Capture the cell that displays the provided text and extract its [x, y] central coordinate. 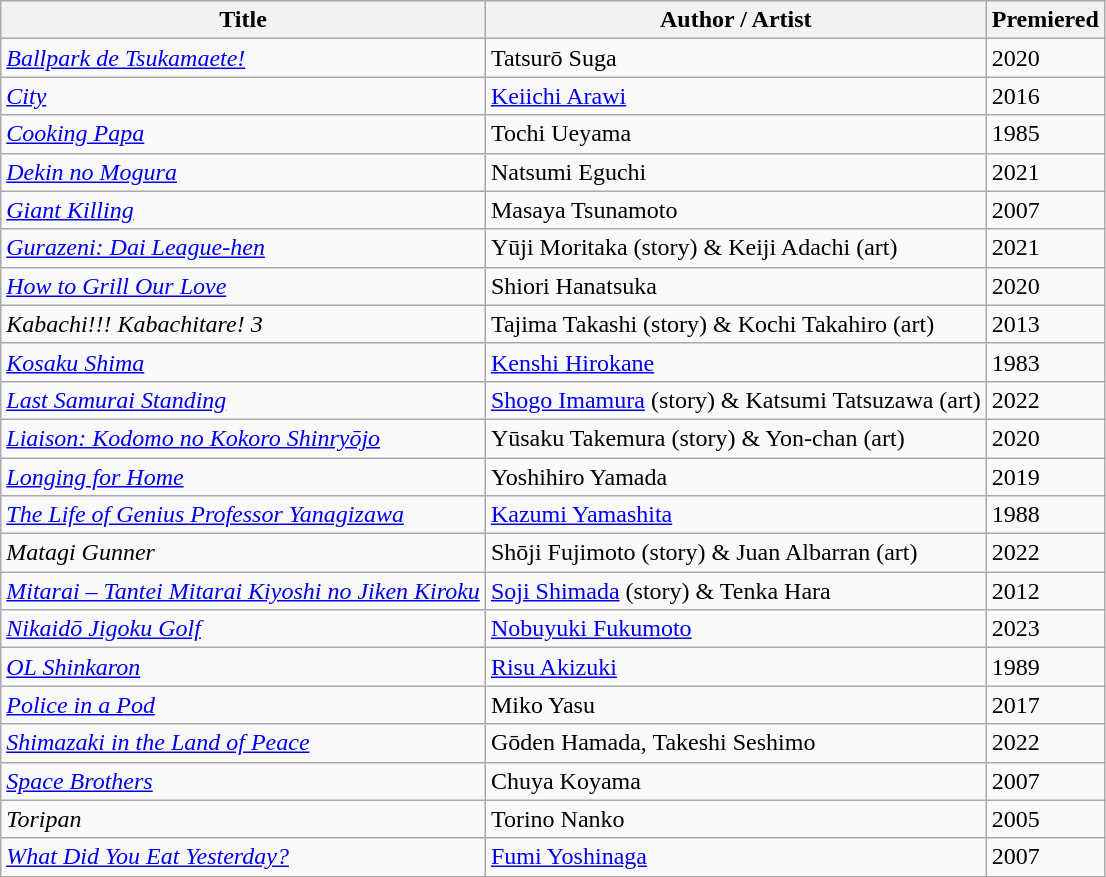
1985 [1045, 134]
Shiori Hanatsuka [736, 286]
Torino Nanko [736, 819]
Yūsaku Takemura (story) & Yon-chan (art) [736, 438]
Ballpark de Tsukamaete! [244, 58]
Chuya Koyama [736, 781]
Shogo Imamura (story) & Katsumi Tatsuzawa (art) [736, 400]
Author / Artist [736, 20]
2012 [1045, 591]
Soji Shimada (story) & Tenka Hara [736, 591]
2019 [1045, 477]
2005 [1045, 819]
Liaison: Kodomo no Kokoro Shinryōjo [244, 438]
Mitarai – Tantei Mitarai Kiyoshi no Jiken Kiroku [244, 591]
Giant Killing [244, 210]
The Life of Genius Professor Yanagizawa [244, 515]
What Did You Eat Yesterday? [244, 857]
Gurazeni: Dai League-hen [244, 248]
Space Brothers [244, 781]
2017 [1045, 705]
Matagi Gunner [244, 553]
How to Grill Our Love [244, 286]
OL Shinkaron [244, 667]
City [244, 96]
1989 [1045, 667]
Tatsurō Suga [736, 58]
Longing for Home [244, 477]
Yoshihiro Yamada [736, 477]
Tochi Ueyama [736, 134]
Premiered [1045, 20]
2023 [1045, 629]
1983 [1045, 362]
Nikaidō Jigoku Golf [244, 629]
Kosaku Shima [244, 362]
1988 [1045, 515]
Miko Yasu [736, 705]
Police in a Pod [244, 705]
Yūji Moritaka (story) & Keiji Adachi (art) [736, 248]
Nobuyuki Fukumoto [736, 629]
Kenshi Hirokane [736, 362]
Gōden Hamada, Takeshi Seshimo [736, 743]
Natsumi Eguchi [736, 172]
2013 [1045, 324]
Tajima Takashi (story) & Kochi Takahiro (art) [736, 324]
Keiichi Arawi [736, 96]
2016 [1045, 96]
Cooking Papa [244, 134]
Shōji Fujimoto (story) & Juan Albarran (art) [736, 553]
Last Samurai Standing [244, 400]
Title [244, 20]
Toripan [244, 819]
Kabachi!!! Kabachitare! 3 [244, 324]
Risu Akizuki [736, 667]
Kazumi Yamashita [736, 515]
Fumi Yoshinaga [736, 857]
Masaya Tsunamoto [736, 210]
Dekin no Mogura [244, 172]
Shimazaki in the Land of Peace [244, 743]
